Capture the cell that displays the provided text and extract its (X, Y) central coordinate. 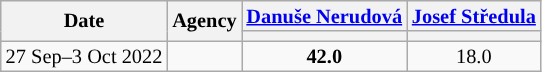
27 Sep–3 Oct 2022 (84, 56)
42.0 (324, 56)
Date (84, 20)
Josef Středula (474, 16)
18.0 (474, 56)
Danuše Nerudová (324, 16)
Agency (204, 20)
